Return the (x, y) coordinate for the center point of the cell that contains the specified text.  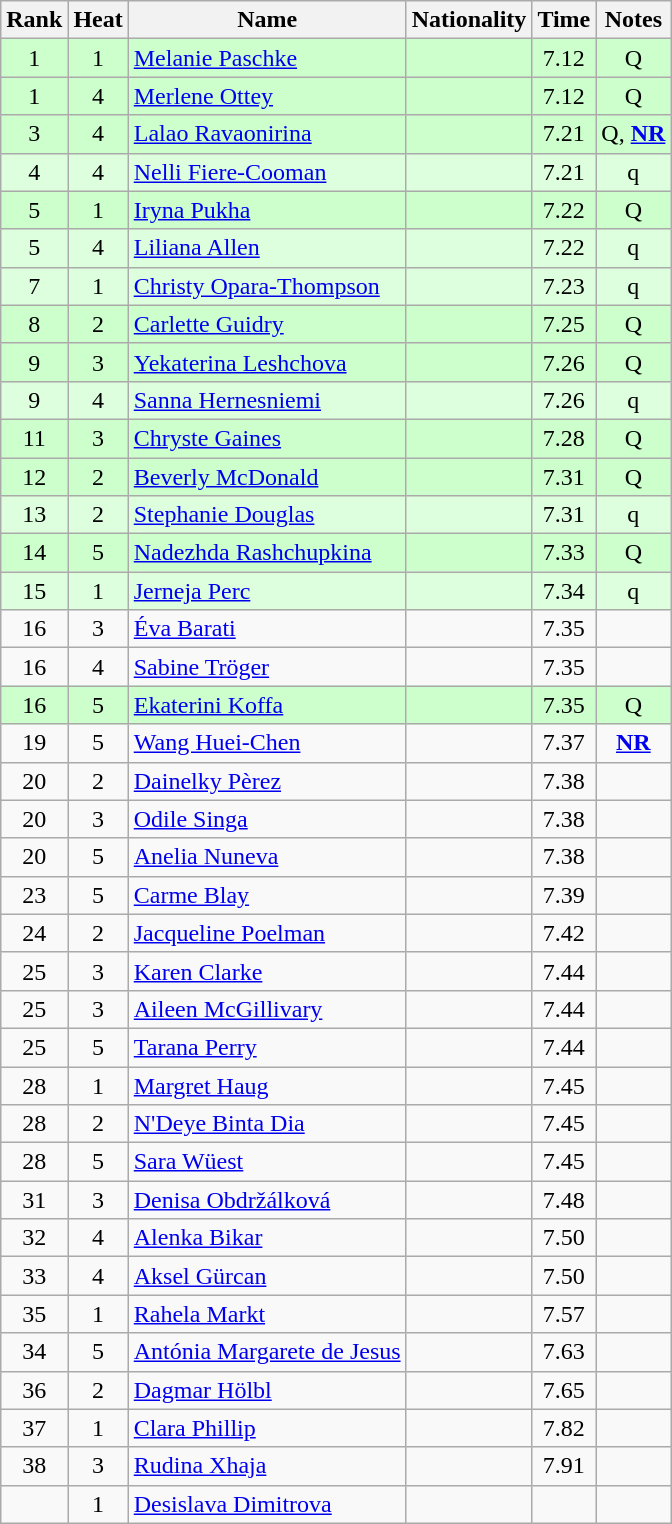
34 (34, 1352)
Stephanie Douglas (267, 515)
Carlette Guidry (267, 324)
Liliana Allen (267, 248)
7.28 (564, 438)
Éva Barati (267, 629)
Jacqueline Poelman (267, 933)
Q, NR (634, 134)
Aileen McGillivary (267, 1009)
7.37 (564, 743)
Merlene Ottey (267, 96)
32 (34, 1238)
Chryste Gaines (267, 438)
7.63 (564, 1352)
Dagmar Hölbl (267, 1390)
Antónia Margarete de Jesus (267, 1352)
38 (34, 1466)
Tarana Perry (267, 1047)
Margret Haug (267, 1085)
7.33 (564, 553)
Jerneja Perc (267, 591)
Nadezhda Rashchupkina (267, 553)
Iryna Pukha (267, 210)
Sanna Hernesniemi (267, 400)
N'Deye Binta Dia (267, 1124)
7.42 (564, 933)
Lalao Ravaonirina (267, 134)
36 (34, 1390)
24 (34, 933)
Wang Huei-Chen (267, 743)
Sabine Tröger (267, 667)
11 (34, 438)
Rudina Xhaja (267, 1466)
Carme Blay (267, 895)
Beverly McDonald (267, 477)
7.57 (564, 1314)
Rahela Markt (267, 1314)
Denisa Obdržálková (267, 1200)
Karen Clarke (267, 971)
Heat (98, 20)
Time (564, 20)
NR (634, 743)
Dainelky Pèrez (267, 781)
Nationality (469, 20)
Name (267, 20)
Yekaterina Leshchova (267, 362)
Alenka Bikar (267, 1238)
Ekaterini Koffa (267, 705)
15 (34, 591)
Clara Phillip (267, 1428)
7.23 (564, 286)
Christy Opara-Thompson (267, 286)
Nelli Fiere-Cooman (267, 172)
8 (34, 324)
12 (34, 477)
19 (34, 743)
7.91 (564, 1466)
Notes (634, 20)
13 (34, 515)
31 (34, 1200)
7.82 (564, 1428)
7.39 (564, 895)
33 (34, 1276)
37 (34, 1428)
7.65 (564, 1390)
Sara Wüest (267, 1162)
23 (34, 895)
Desislava Dimitrova (267, 1504)
Melanie Paschke (267, 58)
Aksel Gürcan (267, 1276)
14 (34, 553)
7.34 (564, 591)
Odile Singa (267, 819)
7.48 (564, 1200)
Rank (34, 20)
7.25 (564, 324)
Anelia Nuneva (267, 857)
7 (34, 286)
35 (34, 1314)
